From the cell containing the given text, extract its center point as [X, Y] coordinate. 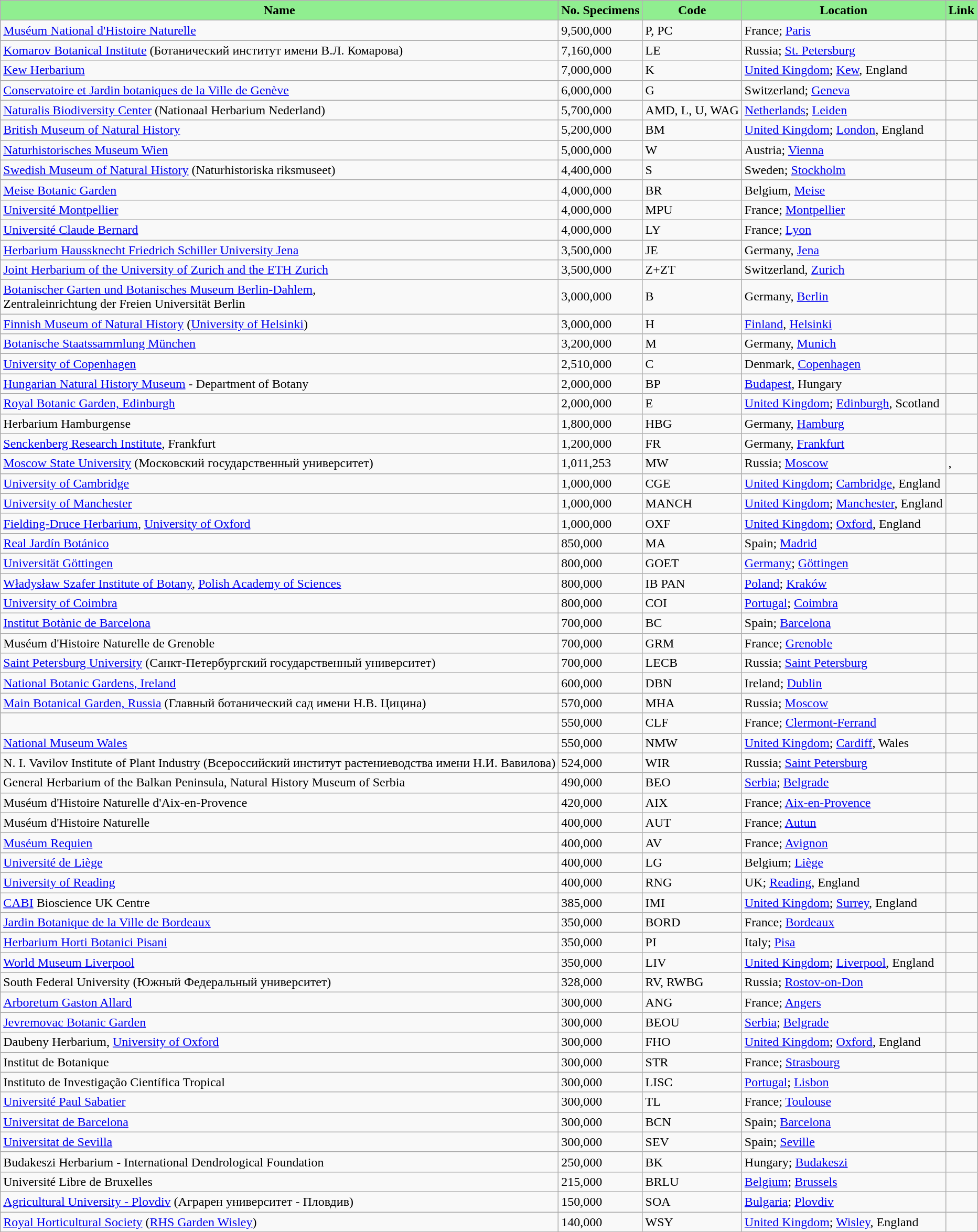
Italy; Pisa [843, 943]
France; Bordeaux [843, 923]
National Botanic Gardens, Ireland [280, 683]
328,000 [600, 982]
IMI [692, 902]
490,000 [600, 783]
Austria; Vienna [843, 150]
CABI Bioscience UK Centre [280, 902]
France; Strasbourg [843, 1062]
Royal Horticultural Society (RHS Garden Wisley) [280, 1222]
Kew Herbarium [280, 70]
University of Reading [280, 882]
Université Paul Sabatier [280, 1102]
Sweden; Stockholm [843, 170]
AUT [692, 823]
Meise Botanic Garden [280, 190]
1,011,253 [600, 463]
Location [843, 10]
France; Montpellier [843, 210]
Saint Petersburg University (Санкт-Петербургский государственный университет) [280, 663]
G [692, 90]
600,000 [600, 683]
Bulgaria; Plovdiv [843, 1202]
United Kingdom; Edinburgh, Scotland [843, 404]
STR [692, 1062]
HBG [692, 424]
France; Grenoble [843, 643]
Russia; Rostov-on-Don [843, 982]
Hungarian Natural History Museum - Department of Botany [280, 384]
Spain; Seville [843, 1142]
Germany; Göttingen [843, 563]
Komarov Botanical Institute (Ботанический институт имени В.Л. Комарова) [280, 50]
Ireland; Dublin [843, 683]
MHA [692, 703]
Jardin Botanique de la Ville de Bordeaux [280, 923]
University of Manchester [280, 503]
Institut Botànic de Barcelona [280, 623]
GRM [692, 643]
GOET [692, 563]
Naturhistorisches Museum Wien [280, 150]
AIX [692, 803]
Germany, Munich [843, 344]
BORD [692, 923]
Swedish Museum of Natural History (Naturhistoriska riksmuseet) [280, 170]
BR [692, 190]
Université Montpellier [280, 210]
Budakeszi Herbarium - International Dendrological Foundation [280, 1162]
Jevremovac Botanic Garden [280, 1022]
France; Angers [843, 1002]
Z+ZT [692, 270]
COI [692, 603]
UK; Reading, England [843, 882]
Spain; Madrid [843, 543]
Senckenberg Research Institute, Frankfurt [280, 444]
570,000 [600, 703]
Arboretum Gaston Allard [280, 1002]
LY [692, 230]
S [692, 170]
K [692, 70]
Denmark, Copenhagen [843, 364]
WSY [692, 1222]
6,000,000 [600, 90]
LG [692, 862]
M [692, 344]
Germany, Jena [843, 250]
LECB [692, 663]
3,200,000 [600, 344]
4,400,000 [600, 170]
Muséum National d'Histoire Naturelle [280, 30]
AMD, L, U, WAG [692, 110]
Université de Liège [280, 862]
Finland, Helsinki [843, 324]
Budapest, Hungary [843, 384]
250,000 [600, 1162]
Belgium; Brussels [843, 1182]
Belgium; Liège [843, 862]
Botanischer Garten und Botanisches Museum Berlin-Dahlem,Zentraleinrichtung der Freien Universität Berlin [280, 297]
5,700,000 [600, 110]
NMW [692, 743]
France; Toulouse [843, 1102]
Germany, Hamburg [843, 424]
215,000 [600, 1182]
524,000 [600, 763]
Universitat de Barcelona [280, 1122]
United Kingdom; Liverpool, England [843, 963]
OXF [692, 523]
Daubeny Herbarium, University of Oxford [280, 1042]
Herbarium Haussknecht Friedrich Schiller University Jena [280, 250]
University of Copenhagen [280, 364]
United Kingdom; Manchester, England [843, 503]
C [692, 364]
Botanische Staatssammlung München [280, 344]
2,510,000 [600, 364]
E [692, 404]
MA [692, 543]
Switzerland, Zurich [843, 270]
IB PAN [692, 583]
British Museum of Natural History [280, 130]
Russia; St. Petersburg [843, 50]
Main Botanical Garden, Russia (Главный ботанический сад имени Н.В. Цицина) [280, 703]
LIV [692, 963]
United Kingdom; London, England [843, 130]
PI [692, 943]
Code [692, 10]
Real Jardín Botánico [280, 543]
Muséum d'Histoire Naturelle de Grenoble [280, 643]
United Kingdom; Kew, England [843, 70]
Muséum d'Histoire Naturelle [280, 823]
WIR [692, 763]
BCN [692, 1122]
B [692, 297]
France; Clermont-Ferrand [843, 723]
Conservatoire et Jardin botaniques de la Ville de Genève [280, 90]
SEV [692, 1142]
Switzerland; Geneva [843, 90]
Portugal; Lisbon [843, 1082]
, [961, 463]
LE [692, 50]
Universitat de Sevilla [280, 1142]
Universität Göttingen [280, 563]
France; Lyon [843, 230]
Portugal; Coimbra [843, 603]
DBN [692, 683]
Joint Herbarium of the University of Zurich and the ETH Zurich [280, 270]
United Kingdom; Cambridge, England [843, 483]
RNG [692, 882]
United Kingdom; Surrey, England [843, 902]
World Museum Liverpool [280, 963]
140,000 [600, 1222]
BC [692, 623]
United Kingdom; Cardiff, Wales [843, 743]
University of Cambridge [280, 483]
BEO [692, 783]
H [692, 324]
MPU [692, 210]
N. I. Vavilov Institute of Plant Industry (Всероссийский институт растениеводства имени Н.И. Вавилова) [280, 763]
Finnish Museum of Natural History (University of Helsinki) [280, 324]
Germany, Frankfurt [843, 444]
Poland; Kraków [843, 583]
MW [692, 463]
1,200,000 [600, 444]
LISC [692, 1082]
5,200,000 [600, 130]
385,000 [600, 902]
No. Specimens [600, 10]
BEOU [692, 1022]
Agricultural University - Plovdiv (Аграрен университет - Пловдив) [280, 1202]
Université Claude Bernard [280, 230]
BRLU [692, 1182]
1,800,000 [600, 424]
Belgium, Meise [843, 190]
7,000,000 [600, 70]
CLF [692, 723]
W [692, 150]
MANCH [692, 503]
Muséum d'Histoire Naturelle d'Aix-en-Provence [280, 803]
United Kingdom; Wisley, England [843, 1222]
9,500,000 [600, 30]
BP [692, 384]
FR [692, 444]
420,000 [600, 803]
Władysław Szafer Institute of Botany, Polish Academy of Sciences [280, 583]
South Federal University (Южный Федеральный университет) [280, 982]
RV, RWBG [692, 982]
BK [692, 1162]
Herbarium Hamburgense [280, 424]
Naturalis Biodiversity Center (Nationaal Herbarium Nederland) [280, 110]
Muséum Requien [280, 842]
SOA [692, 1202]
CGE [692, 483]
France; Autun [843, 823]
850,000 [600, 543]
General Herbarium of the Balkan Peninsula, Natural History Museum of Serbia [280, 783]
TL [692, 1102]
BM [692, 130]
Hungary; Budakeszi [843, 1162]
National Museum Wales [280, 743]
Moscow State University (Московский государственный университет) [280, 463]
University of Coimbra [280, 603]
France; Avignon [843, 842]
Université Libre de Bruxelles [280, 1182]
Royal Botanic Garden, Edinburgh [280, 404]
Institut de Botanique [280, 1062]
AV [692, 842]
Instituto de Investigação Científica Tropical [280, 1082]
Netherlands; Leiden [843, 110]
5,000,000 [600, 150]
France; Paris [843, 30]
7,160,000 [600, 50]
Name [280, 10]
Link [961, 10]
ANG [692, 1002]
P, PC [692, 30]
FHO [692, 1042]
JE [692, 250]
150,000 [600, 1202]
Fielding-Druce Herbarium, University of Oxford [280, 523]
Germany, Berlin [843, 297]
Herbarium Horti Botanici Pisani [280, 943]
France; Aix-en-Provence [843, 803]
